Output the (x, y) coordinate of the center of the cell containing the given text.  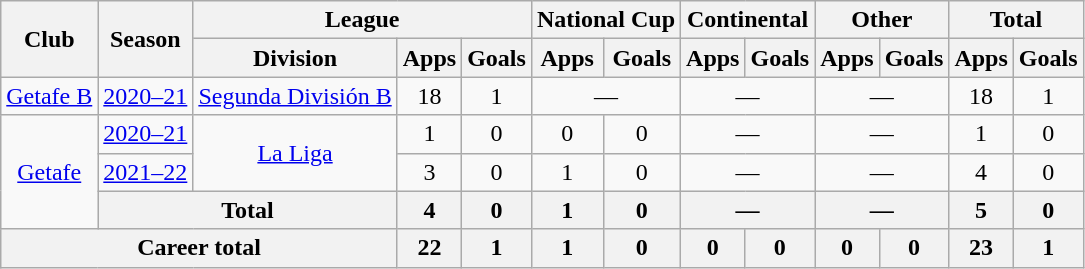
Division (295, 58)
3 (429, 172)
Other (882, 20)
Getafe B (50, 96)
Season (146, 39)
National Cup (606, 20)
La Liga (295, 153)
5 (981, 210)
23 (981, 248)
Continental (748, 20)
League (362, 20)
Getafe (50, 172)
Career total (199, 248)
Segunda División B (295, 96)
Club (50, 39)
2021–22 (146, 172)
22 (429, 248)
